For the text-containing cell, return its midpoint in (x, y) coordinate format. 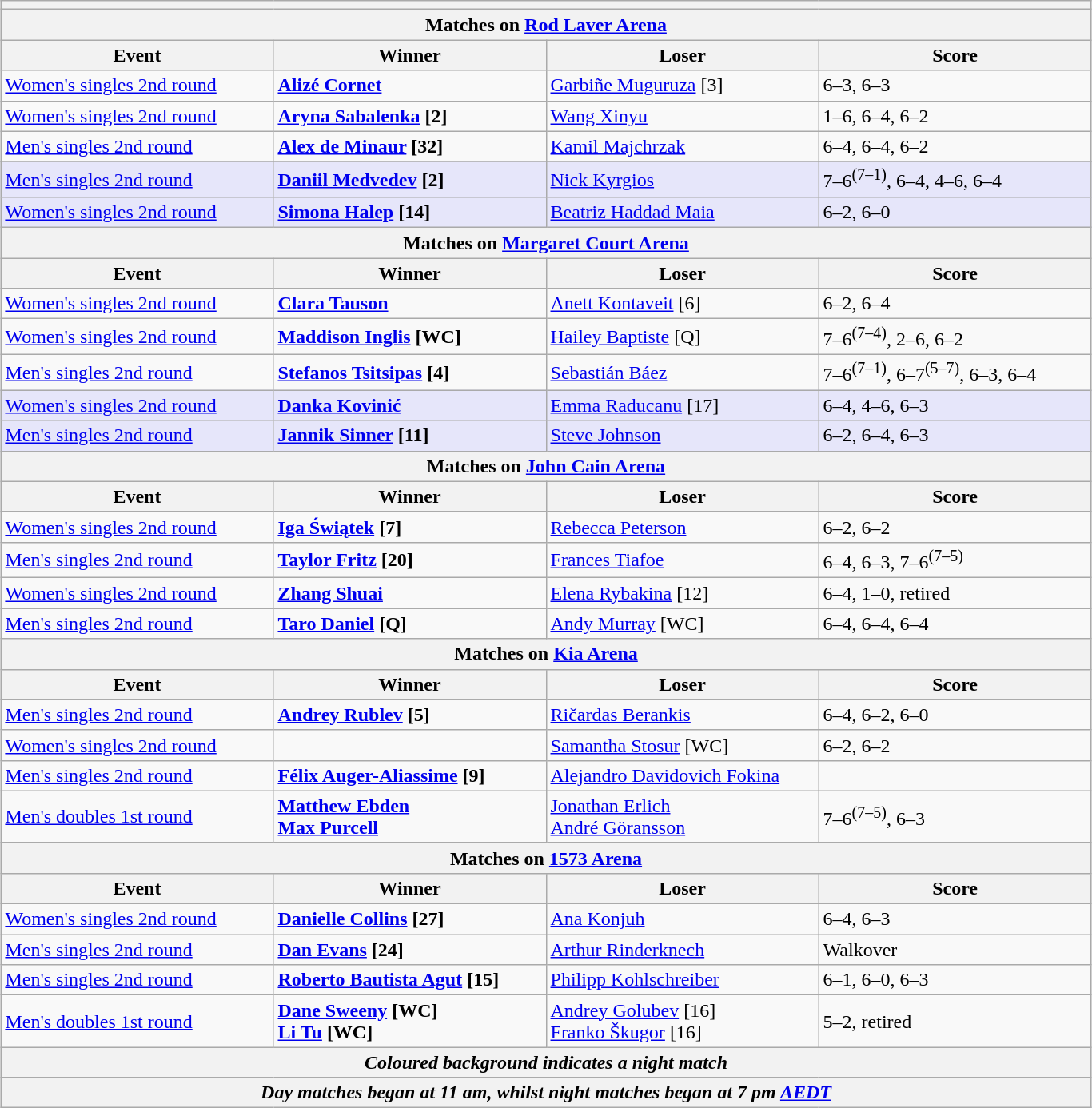
Anett Kontaveit [6] (683, 304)
Arthur Rinderknech (683, 950)
Zhang Shuai (409, 593)
Roberto Bautista Agut [15] (409, 980)
Danielle Collins [27] (409, 919)
Alex de Minaur [32] (409, 146)
Clara Tauson (409, 304)
Matches on Kia Arena (546, 654)
Aryna Sabalenka [2] (409, 116)
Nick Kyrgios (683, 179)
Philipp Kohlschreiber (683, 980)
Alizé Cornet (409, 86)
Walkover (955, 950)
Dan Evans [24] (409, 950)
Simona Halep [14] (409, 213)
7–6(7–1), 6–4, 4–6, 6–4 (955, 179)
Dane Sweeny [WC] Li Tu [WC] (409, 1022)
Félix Auger-Aliassime [9] (409, 775)
Andrey Golubev [16] Franko Škugor [16] (683, 1022)
Alejandro Davidovich Fokina (683, 775)
6–4, 1–0, retired (955, 593)
Jannik Sinner [11] (409, 436)
Matthew Ebden Max Purcell (409, 817)
Emma Raducanu [17] (683, 405)
6–4, 6–4, 6–4 (955, 624)
Elena Rybakina [12] (683, 593)
Wang Xinyu (683, 116)
6–4, 6–3, 7–6(7–5) (955, 560)
Jonathan Erlich André Göransson (683, 817)
Rebecca Peterson (683, 527)
Taro Daniel [Q] (409, 624)
Andrey Rublev [5] (409, 715)
Beatriz Haddad Maia (683, 213)
6–2, 6–4 (955, 304)
7–6(7–4), 2–6, 6–2 (955, 337)
Garbiñe Muguruza [3] (683, 86)
6–2, 6–0 (955, 213)
6–4, 6–3 (955, 919)
Matches on 1573 Arena (546, 858)
Andy Murray [WC] (683, 624)
Daniil Medvedev [2] (409, 179)
Sebastián Báez (683, 373)
Taylor Fritz [20] (409, 560)
Matches on John Cain Arena (546, 466)
Day matches began at 11 am, whilst night matches began at 7 pm AEDT (546, 1093)
6–4, 4–6, 6–3 (955, 405)
Danka Kovinić (409, 405)
7–6(7–1), 6–7(5–7), 6–3, 6–4 (955, 373)
Frances Tiafoe (683, 560)
6–2, 6–4, 6–3 (955, 436)
Matches on Rod Laver Arena (546, 25)
Kamil Majchrzak (683, 146)
6–1, 6–0, 6–3 (955, 980)
Ana Konjuh (683, 919)
Matches on Margaret Court Arena (546, 243)
Ričardas Berankis (683, 715)
5–2, retired (955, 1022)
7–6(7–5), 6–3 (955, 817)
Stefanos Tsitsipas [4] (409, 373)
6–4, 6–4, 6–2 (955, 146)
Hailey Baptiste [Q] (683, 337)
Iga Świątek [7] (409, 527)
6–4, 6–2, 6–0 (955, 715)
Coloured background indicates a night match (546, 1062)
Maddison Inglis [WC] (409, 337)
Steve Johnson (683, 436)
1–6, 6–4, 6–2 (955, 116)
6–3, 6–3 (955, 86)
Samantha Stosur [WC] (683, 745)
